Pinpoint the cell where the given text exists, returning its [X, Y] midpoint coordinate. 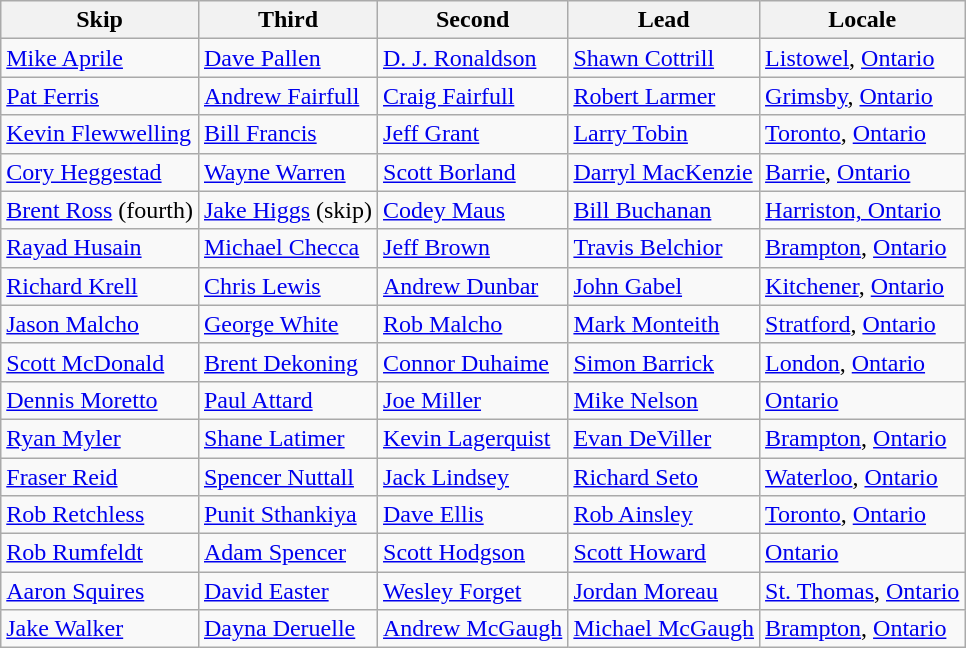
Rob Malcho [473, 324]
Cory Heggestad [100, 172]
Codey Maus [473, 210]
Michael Checca [288, 248]
Kitchener, Ontario [862, 286]
Ryan Myler [100, 438]
Shawn Cottrill [664, 58]
Robert Larmer [664, 96]
Andrew Fairfull [288, 96]
Simon Barrick [664, 362]
Michael McGaugh [664, 629]
Jeff Brown [473, 248]
Harriston, Ontario [862, 210]
John Gabel [664, 286]
Stratford, Ontario [862, 324]
London, Ontario [862, 362]
Joe Miller [473, 400]
Andrew McGaugh [473, 629]
Mike Aprile [100, 58]
Chris Lewis [288, 286]
Punit Sthankiya [288, 515]
Barrie, Ontario [862, 172]
Craig Fairfull [473, 96]
Mark Monteith [664, 324]
Rob Retchless [100, 515]
Jeff Grant [473, 134]
Dave Pallen [288, 58]
Listowel, Ontario [862, 58]
David Easter [288, 591]
Aaron Squires [100, 591]
Richard Seto [664, 477]
Dayna Deruelle [288, 629]
Evan DeViller [664, 438]
Waterloo, Ontario [862, 477]
Locale [862, 20]
Mike Nelson [664, 400]
Scott Howard [664, 553]
Bill Francis [288, 134]
St. Thomas, Ontario [862, 591]
Rob Ainsley [664, 515]
Jason Malcho [100, 324]
Pat Ferris [100, 96]
Jake Higgs (skip) [288, 210]
Andrew Dunbar [473, 286]
Dave Ellis [473, 515]
Brent Ross (fourth) [100, 210]
Third [288, 20]
Scott McDonald [100, 362]
Shane Latimer [288, 438]
Rayad Husain [100, 248]
Fraser Reid [100, 477]
Wayne Warren [288, 172]
Connor Duhaime [473, 362]
Lead [664, 20]
Larry Tobin [664, 134]
Travis Belchior [664, 248]
Jack Lindsey [473, 477]
Rob Rumfeldt [100, 553]
Adam Spencer [288, 553]
George White [288, 324]
Skip [100, 20]
Scott Borland [473, 172]
Bill Buchanan [664, 210]
Richard Krell [100, 286]
Jake Walker [100, 629]
Kevin Flewwelling [100, 134]
Dennis Moretto [100, 400]
Paul Attard [288, 400]
Spencer Nuttall [288, 477]
Darryl MacKenzie [664, 172]
Jordan Moreau [664, 591]
Brent Dekoning [288, 362]
Kevin Lagerquist [473, 438]
Grimsby, Ontario [862, 96]
Second [473, 20]
Scott Hodgson [473, 553]
Wesley Forget [473, 591]
D. J. Ronaldson [473, 58]
